Return (X, Y) of the center of cell containing provided text 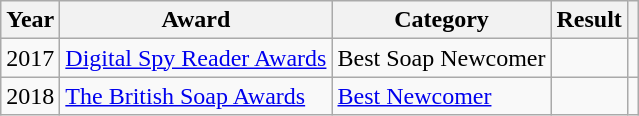
Category (442, 20)
Result (589, 20)
2017 (30, 58)
The British Soap Awards (196, 96)
Best Soap Newcomer (442, 58)
Digital Spy Reader Awards (196, 58)
2018 (30, 96)
Award (196, 20)
Year (30, 20)
Best Newcomer (442, 96)
